Locate the cell with the specified text and output its [x, y] center coordinate. 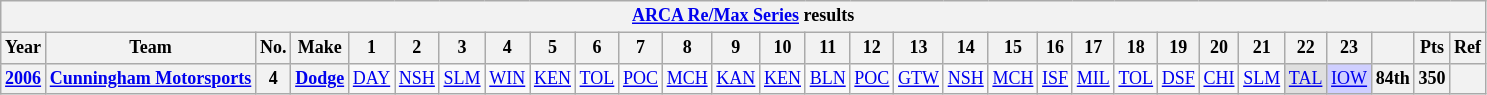
1 [371, 48]
350 [1432, 78]
Pts [1432, 48]
ISF [1056, 78]
84th [1392, 78]
9 [736, 48]
11 [828, 48]
TAL [1306, 78]
WIN [508, 78]
14 [966, 48]
CHI [1219, 78]
MIL [1093, 78]
6 [596, 48]
22 [1306, 48]
2006 [24, 78]
Ref [1468, 48]
GTW [919, 78]
IOW [1350, 78]
3 [462, 48]
ARCA Re/Max Series results [744, 16]
2 [418, 48]
17 [1093, 48]
5 [553, 48]
No. [274, 48]
23 [1350, 48]
16 [1056, 48]
8 [687, 48]
KAN [736, 78]
15 [1013, 48]
Make [320, 48]
Team [150, 48]
Year [24, 48]
7 [641, 48]
12 [872, 48]
21 [1262, 48]
DSF [1178, 78]
DAY [371, 78]
10 [783, 48]
19 [1178, 48]
BLN [828, 78]
Cunningham Motorsports [150, 78]
20 [1219, 48]
Dodge [320, 78]
18 [1136, 48]
13 [919, 48]
